Capture the cell that displays the provided text and extract its (x, y) central coordinate. 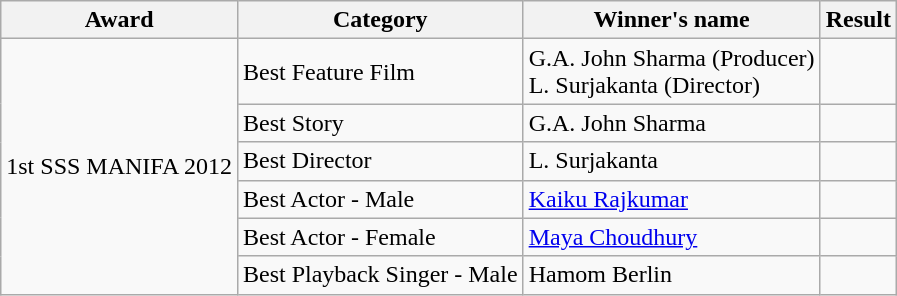
Winner's name (672, 20)
G.A. John Sharma (672, 123)
Best Actor - Female (380, 237)
Maya Choudhury (672, 237)
1st SSS MANIFA 2012 (120, 166)
Hamom Berlin (672, 275)
Award (120, 20)
Best Feature Film (380, 72)
L. Surjakanta (672, 161)
Category (380, 20)
Best Story (380, 123)
Best Playback Singer - Male (380, 275)
Kaiku Rajkumar (672, 199)
Best Actor - Male (380, 199)
Result (858, 20)
G.A. John Sharma (Producer)L. Surjakanta (Director) (672, 72)
Best Director (380, 161)
